Return [x, y] of the center of cell containing provided text 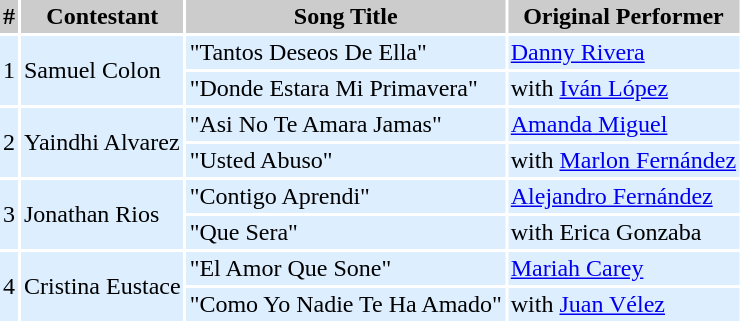
Jonathan Rios [102, 214]
2 [9, 142]
3 [9, 214]
Alejandro Fernández [624, 196]
4 [9, 286]
"Como Yo Nadie Te Ha Amado" [346, 304]
Samuel Colon [102, 70]
"Tantos Deseos De Ella" [346, 52]
Contestant [102, 16]
"Donde Estara Mi Primavera" [346, 88]
with Marlon Fernández [624, 160]
"El Amor Que Sone" [346, 268]
"Contigo Aprendi" [346, 196]
Amanda Miguel [624, 124]
"Que Sera" [346, 232]
1 [9, 70]
Mariah Carey [624, 268]
Danny Rivera [624, 52]
Original Performer [624, 16]
Cristina Eustace [102, 286]
with Iván López [624, 88]
Song Title [346, 16]
with Erica Gonzaba [624, 232]
"Usted Abuso" [346, 160]
"Asi No Te Amara Jamas" [346, 124]
with Juan Vélez [624, 304]
Yaindhi Alvarez [102, 142]
# [9, 16]
